Return [X, Y] of the center of cell containing provided text 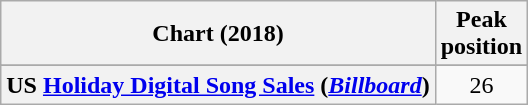
US Holiday Digital Song Sales (Billboard) [218, 85]
Peakposition [481, 34]
26 [481, 85]
Chart (2018) [218, 34]
